Scan for the cell matching the given text and deliver its [x, y] coordinate at center. 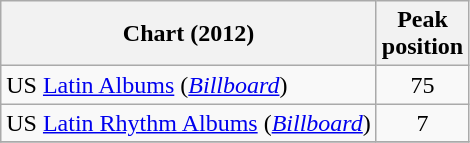
US Latin Rhythm Albums (Billboard) [189, 123]
7 [422, 123]
US Latin Albums (Billboard) [189, 85]
Chart (2012) [189, 34]
Peakposition [422, 34]
75 [422, 85]
